Output the [X, Y] coordinate of the center of the cell containing the given text.  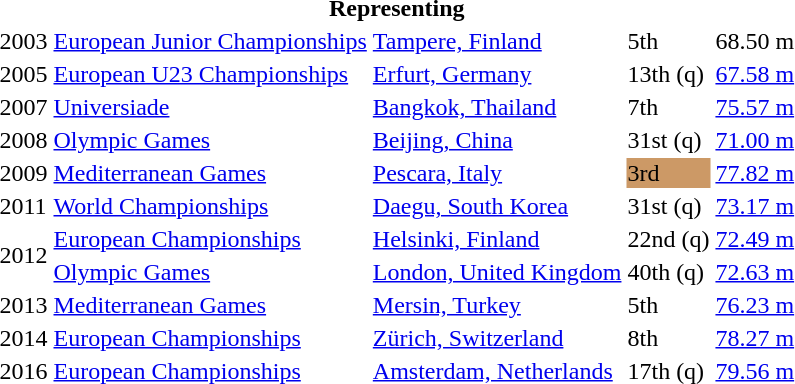
World Championships [210, 206]
Helsinki, Finland [497, 239]
Zürich, Switzerland [497, 338]
22nd (q) [668, 239]
Tampere, Finland [497, 41]
Daegu, South Korea [497, 206]
13th (q) [668, 74]
Bangkok, Thailand [497, 107]
3rd [668, 173]
8th [668, 338]
7th [668, 107]
Beijing, China [497, 140]
London, United Kingdom [497, 272]
Pescara, Italy [497, 173]
European U23 Championships [210, 74]
Erfurt, Germany [497, 74]
Mersin, Turkey [497, 305]
European Junior Championships [210, 41]
40th (q) [668, 272]
Universiade [210, 107]
